Find where the given text appears and provide that cell's center as (X, Y) coordinate. 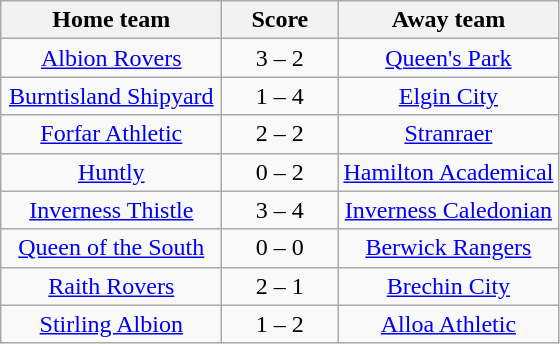
Huntly (112, 172)
1 – 2 (280, 324)
3 – 2 (280, 58)
Stirling Albion (112, 324)
Elgin City (448, 96)
2 – 2 (280, 134)
Inverness Caledonian (448, 210)
Hamilton Academical (448, 172)
0 – 0 (280, 248)
Forfar Athletic (112, 134)
Raith Rovers (112, 286)
Brechin City (448, 286)
Stranraer (448, 134)
Burntisland Shipyard (112, 96)
Queen's Park (448, 58)
Berwick Rangers (448, 248)
3 – 4 (280, 210)
1 – 4 (280, 96)
Inverness Thistle (112, 210)
Home team (112, 20)
Albion Rovers (112, 58)
0 – 2 (280, 172)
2 – 1 (280, 286)
Queen of the South (112, 248)
Alloa Athletic (448, 324)
Score (280, 20)
Away team (448, 20)
